Output the (X, Y) coordinate of the center of the cell containing the given text.  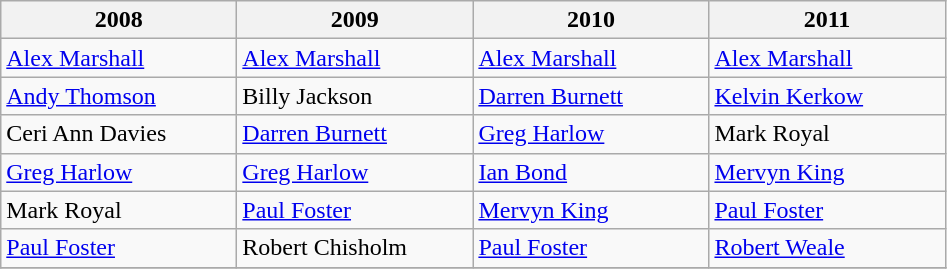
Ian Bond (591, 172)
2009 (355, 20)
Andy Thomson (119, 96)
Ceri Ann Davies (119, 134)
Billy Jackson (355, 96)
Kelvin Kerkow (827, 96)
Robert Weale (827, 248)
2011 (827, 20)
Robert Chisholm (355, 248)
2008 (119, 20)
2010 (591, 20)
